Provide the [X, Y] coordinate of the cell's center where the given text is located.  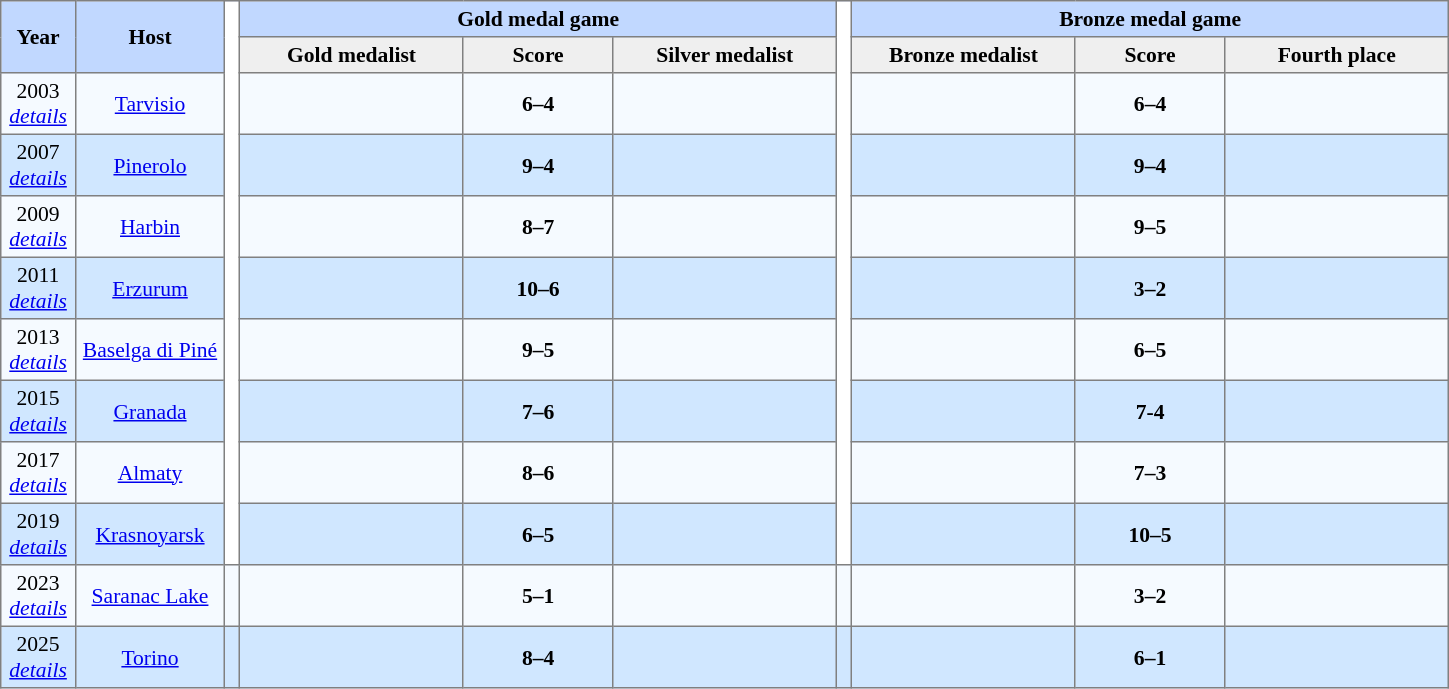
2025details [38, 657]
Granada [150, 411]
2007details [38, 165]
Almaty [150, 473]
Harbin [150, 227]
10–6 [538, 288]
2019details [38, 534]
7–6 [538, 411]
Year [38, 37]
Bronze medalist [964, 55]
Krasnoyarsk [150, 534]
Host [150, 37]
Silver medalist [725, 55]
Baselga di Piné [150, 350]
6–1 [1150, 657]
2003details [38, 104]
8–7 [538, 227]
Gold medalist [352, 55]
Fourth place [1337, 55]
7-4 [1150, 411]
2011details [38, 288]
Tarvisio [150, 104]
Saranac Lake [150, 596]
7–3 [1150, 473]
2023 details [38, 596]
2017 details [38, 473]
10–5 [1150, 534]
2013 details [38, 350]
2009details [38, 227]
5–1 [538, 596]
Erzurum [150, 288]
2015details [38, 411]
Torino [150, 657]
Pinerolo [150, 165]
8–4 [538, 657]
8–6 [538, 473]
Bronze medal game [1150, 19]
Gold medal game [538, 19]
